Identify which cell holds the provided text, then report its (X, Y) central coordinate. 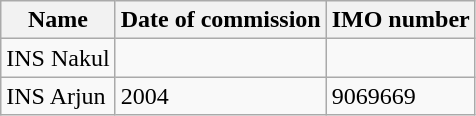
INS Nakul (58, 58)
2004 (220, 96)
Name (58, 20)
IMO number (400, 20)
INS Arjun (58, 96)
9069669 (400, 96)
Date of commission (220, 20)
